Detect which cell encompasses the target text, then output its [X, Y] center coordinate. 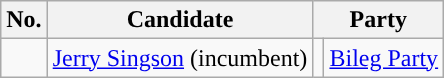
Party [378, 20]
Jerry Singson (incumbent) [180, 58]
Candidate [180, 20]
Bileg Party [384, 58]
No. [24, 20]
